From the cell containing the given text, extract its center point as (x, y) coordinate. 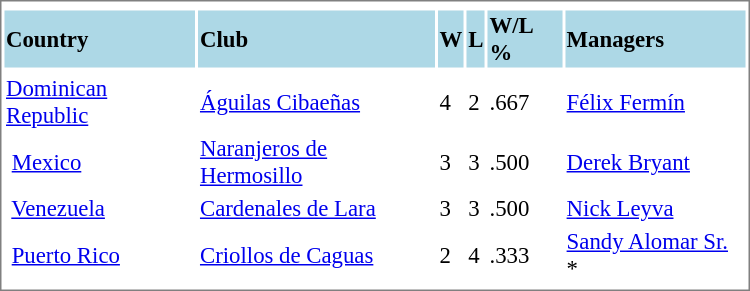
Nick Leyva (655, 209)
Criollos de Caguas (316, 254)
Dominican Republic (100, 102)
Derek Bryant (655, 162)
Club (316, 38)
Mexico (100, 162)
Venezuela (100, 209)
.667 (525, 102)
W (451, 38)
Águilas Cibaeñas (316, 102)
Sandy Alomar Sr. * (655, 254)
Country (100, 38)
L (476, 38)
Félix Fermín (655, 102)
Managers (655, 38)
W/L % (525, 38)
.333 (525, 254)
Cardenales de Lara (316, 209)
Puerto Rico (100, 254)
Naranjeros de Hermosillo (316, 162)
